Determine the [x, y] coordinate at the center of the cell enclosing the given text.  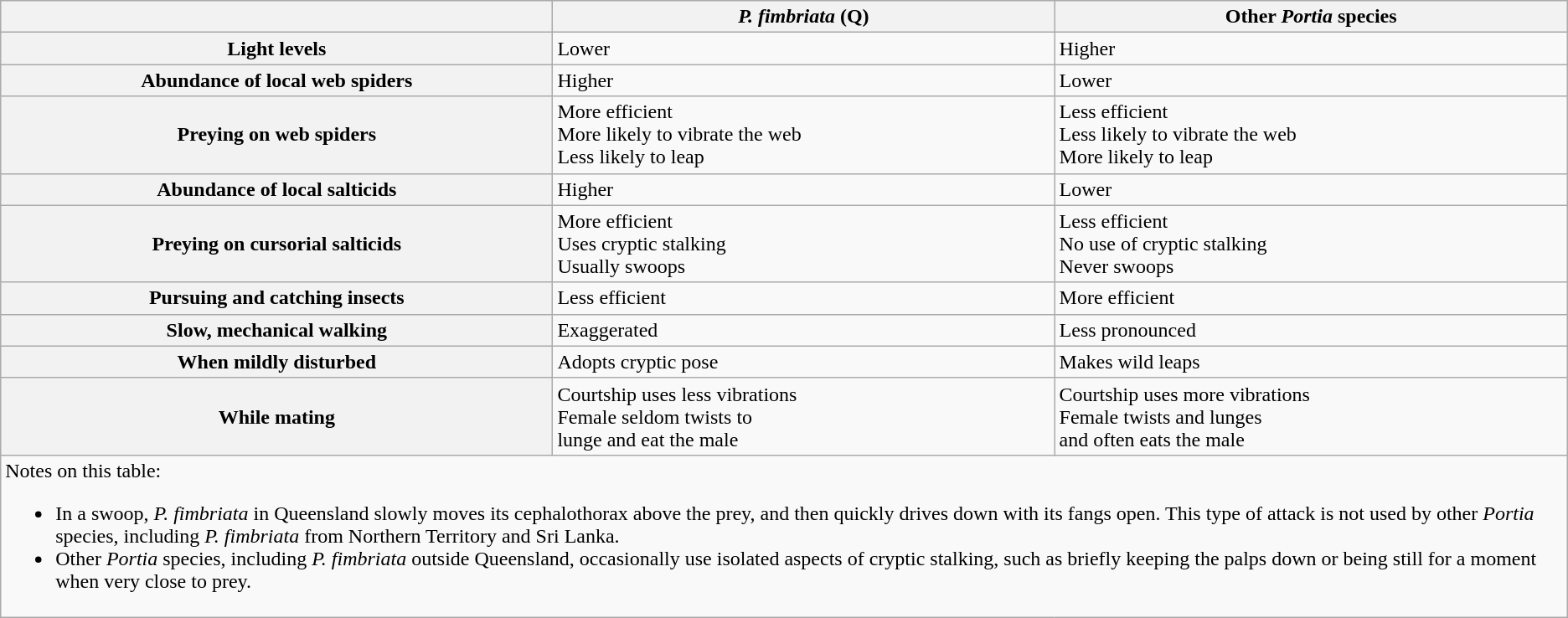
Other Portia species [1311, 17]
Adopts cryptic pose [804, 362]
While mating [276, 416]
Exaggerated [804, 330]
Less efficientLess likely to vibrate the webMore likely to leap [1311, 135]
Abundance of local salticids [276, 189]
Preying on web spiders [276, 135]
Courtship uses less vibrationsFemale seldom twists tolunge and eat the male [804, 416]
Pursuing and catching insects [276, 298]
More efficientUses cryptic stalkingUsually swoops [804, 244]
P. fimbriata (Q) [804, 17]
More efficientMore likely to vibrate the webLess likely to leap [804, 135]
Abundance of local web spiders [276, 80]
Slow, mechanical walking [276, 330]
When mildly disturbed [276, 362]
Less efficientNo use of cryptic stalkingNever swoops [1311, 244]
Less pronounced [1311, 330]
Makes wild leaps [1311, 362]
More efficient [1311, 298]
Less efficient [804, 298]
Courtship uses more vibrationsFemale twists and lunges and often eats the male [1311, 416]
Preying on cursorial salticids [276, 244]
Light levels [276, 49]
